Find where the given text appears and provide that cell's center as (X, Y) coordinate. 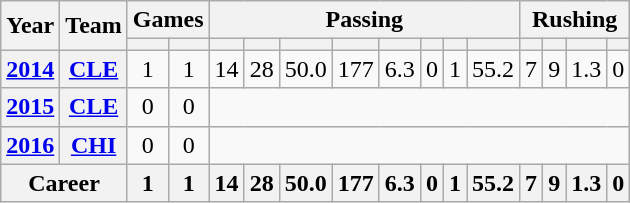
2014 (30, 69)
Passing (364, 20)
Career (64, 183)
2016 (30, 145)
Team (94, 26)
Games (168, 20)
2015 (30, 107)
Rushing (575, 20)
CHI (94, 145)
Year (30, 26)
